Extract the (x, y) coordinate from the center of the cell holding the provided text.  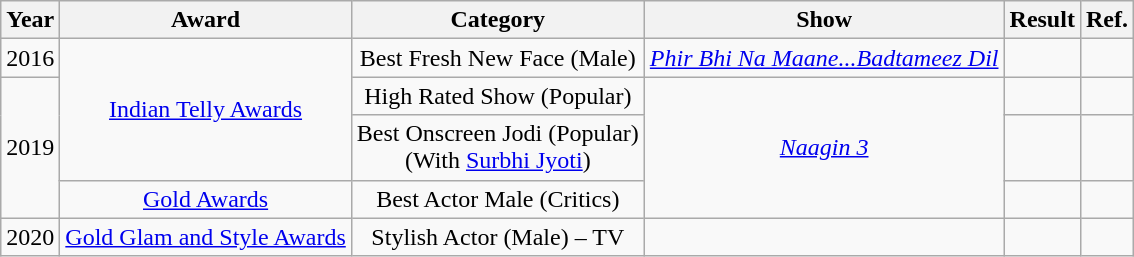
Best Onscreen Jodi (Popular)(With Surbhi Jyoti) (498, 148)
Indian Telly Awards (206, 110)
Stylish Actor (Male) – TV (498, 237)
Result (1042, 20)
Year (30, 20)
Phir Bhi Na Maane...Badtameez Dil (824, 58)
Best Actor Male (Critics) (498, 199)
2019 (30, 148)
Award (206, 20)
Gold Glam and Style Awards (206, 237)
Best Fresh New Face (Male) (498, 58)
Show (824, 20)
High Rated Show (Popular) (498, 96)
2016 (30, 58)
Naagin 3 (824, 148)
2020 (30, 237)
Category (498, 20)
Gold Awards (206, 199)
Ref. (1106, 20)
